Provide the [x, y] coordinate of the cell's center where the given text is located.  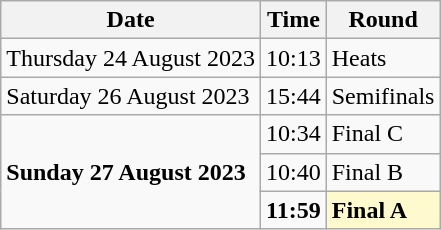
11:59 [293, 210]
10:34 [293, 134]
Sunday 27 August 2023 [131, 172]
Time [293, 20]
Final C [383, 134]
Heats [383, 58]
Final A [383, 210]
10:40 [293, 172]
Date [131, 20]
Semifinals [383, 96]
Thursday 24 August 2023 [131, 58]
Final B [383, 172]
10:13 [293, 58]
15:44 [293, 96]
Saturday 26 August 2023 [131, 96]
Round [383, 20]
